Pinpoint the cell where the given text exists, returning its (x, y) midpoint coordinate. 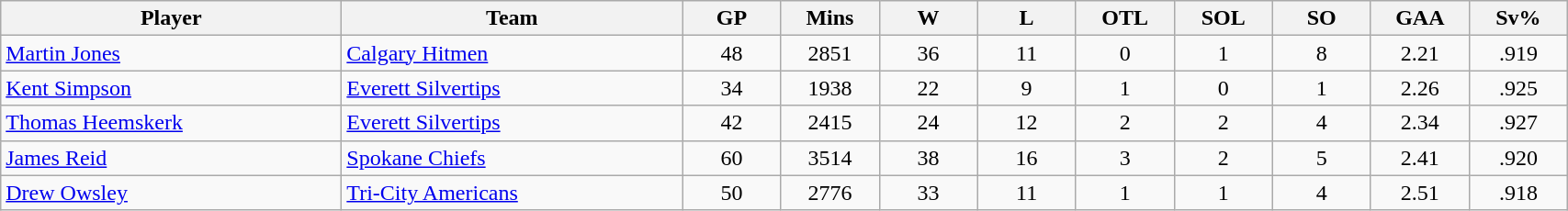
W (928, 18)
.927 (1517, 123)
2.21 (1420, 53)
2.34 (1420, 123)
9 (1027, 88)
Martin Jones (171, 53)
42 (731, 123)
8 (1321, 53)
2776 (830, 193)
48 (731, 53)
Tri-City Americans (513, 193)
.925 (1517, 88)
SOL (1224, 18)
1938 (830, 88)
3514 (830, 158)
2415 (830, 123)
36 (928, 53)
.920 (1517, 158)
16 (1027, 158)
33 (928, 193)
GP (731, 18)
Kent Simpson (171, 88)
5 (1321, 158)
12 (1027, 123)
Drew Owsley (171, 193)
Sv% (1517, 18)
60 (731, 158)
Calgary Hitmen (513, 53)
34 (731, 88)
22 (928, 88)
.919 (1517, 53)
38 (928, 158)
Thomas Heemskerk (171, 123)
2.51 (1420, 193)
James Reid (171, 158)
2.41 (1420, 158)
L (1027, 18)
2.26 (1420, 88)
Mins (830, 18)
Player (171, 18)
SO (1321, 18)
3 (1124, 158)
Spokane Chiefs (513, 158)
GAA (1420, 18)
.918 (1517, 193)
2851 (830, 53)
24 (928, 123)
OTL (1124, 18)
Team (513, 18)
50 (731, 193)
